Detect which cell encompasses the target text, then output its (x, y) center coordinate. 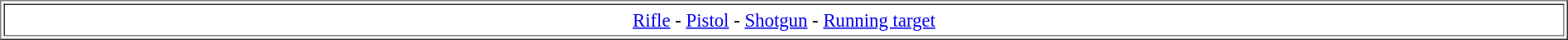
Rifle - Pistol - Shotgun - Running target (784, 20)
